Find where the given text appears and provide that cell's center as [X, Y] coordinate. 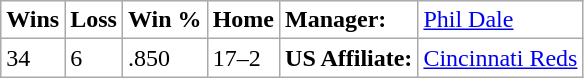
Phil Dale [500, 20]
US Affiliate: [349, 58]
Loss [94, 20]
Home [243, 20]
Win % [164, 20]
.850 [164, 58]
34 [33, 58]
Cincinnati Reds [500, 58]
Manager: [349, 20]
Wins [33, 20]
6 [94, 58]
17–2 [243, 58]
